Extract the (X, Y) coordinate from the center of the cell holding the provided text.  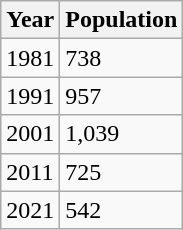
2001 (30, 134)
Population (122, 20)
957 (122, 96)
1991 (30, 96)
1,039 (122, 134)
738 (122, 58)
2021 (30, 210)
725 (122, 172)
1981 (30, 58)
Year (30, 20)
2011 (30, 172)
542 (122, 210)
